Pinpoint the cell where the given text exists, returning its [X, Y] midpoint coordinate. 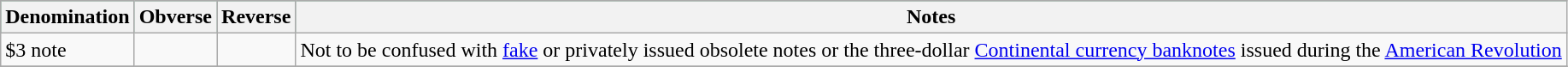
$3 note [68, 50]
Obverse [175, 17]
Reverse [256, 17]
Denomination [68, 17]
Notes [931, 17]
